Return [x, y] of the center of cell containing provided text 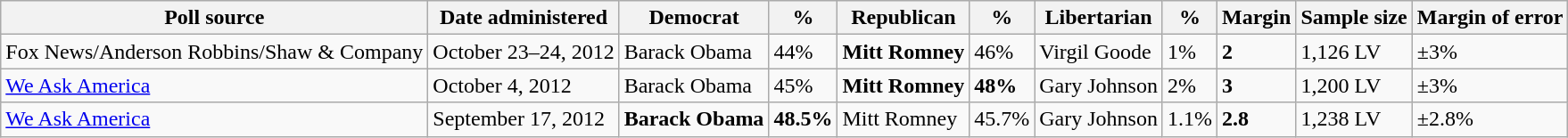
Libertarian [1099, 18]
Fox News/Anderson Robbins/Shaw & Company [214, 52]
October 4, 2012 [524, 85]
44% [803, 52]
2 [1257, 52]
Margin of error [1490, 18]
September 17, 2012 [524, 119]
1,126 LV [1354, 52]
Date administered [524, 18]
1,200 LV [1354, 85]
1% [1190, 52]
October 23–24, 2012 [524, 52]
Poll source [214, 18]
48% [1003, 85]
Virgil Goode [1099, 52]
3 [1257, 85]
1,238 LV [1354, 119]
48.5% [803, 119]
Democrat [694, 18]
Margin [1257, 18]
45% [803, 85]
2.8 [1257, 119]
45.7% [1003, 119]
1.1% [1190, 119]
46% [1003, 52]
Republican [904, 18]
±2.8% [1490, 119]
Sample size [1354, 18]
2% [1190, 85]
